Capture the cell that displays the provided text and extract its [X, Y] central coordinate. 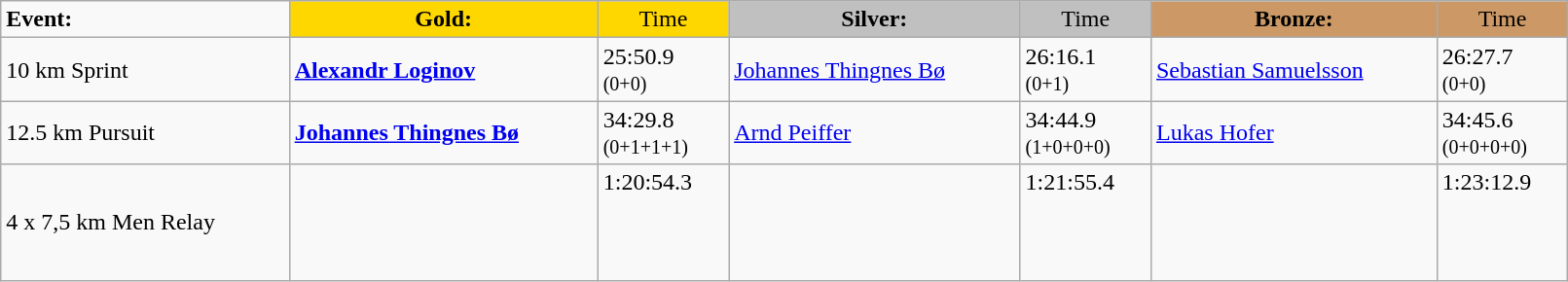
Silver: [874, 19]
1:21:55.4 [1085, 222]
Sebastian Samuelsson [1294, 70]
26:16.1(0+1) [1085, 70]
34:29.8(0+1+1+1) [663, 132]
34:44.9(1+0+0+0) [1085, 132]
4 x 7,5 km Men Relay [145, 222]
Event: [145, 19]
12.5 km Pursuit [145, 132]
Gold: [444, 19]
Bronze: [1294, 19]
1:20:54.3 [663, 222]
Lukas Hofer [1294, 132]
34:45.6(0+0+0+0) [1503, 132]
1:23:12.9 [1503, 222]
26:27.7(0+0) [1503, 70]
25:50.9(0+0) [663, 70]
Alexandr Loginov [444, 70]
Arnd Peiffer [874, 132]
10 km Sprint [145, 70]
